Return the (X, Y) coordinate for the center point of the cell that contains the specified text.  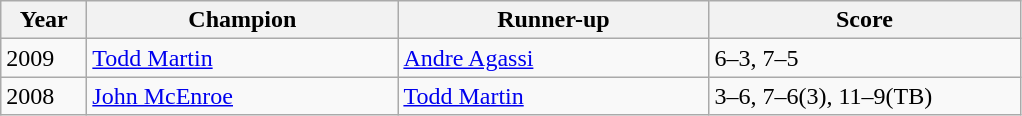
Andre Agassi (554, 58)
Runner-up (554, 20)
2009 (44, 58)
Score (864, 20)
2008 (44, 96)
Champion (242, 20)
6–3, 7–5 (864, 58)
3–6, 7–6(3), 11–9(TB) (864, 96)
John McEnroe (242, 96)
Year (44, 20)
